Find where the given text appears and provide that cell's center as (x, y) coordinate. 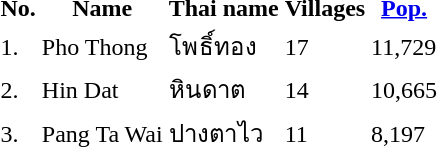
Pho Thong (102, 46)
หินดาต (224, 90)
Hin Dat (102, 90)
โพธิ์ทอง (224, 46)
17 (324, 46)
14 (324, 90)
